Detect which cell encompasses the target text, then output its [x, y] center coordinate. 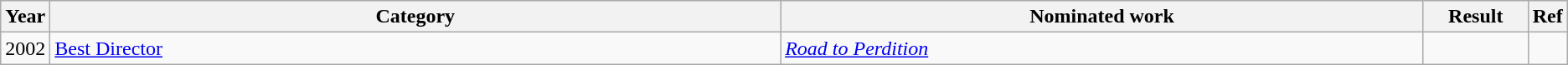
Ref [1548, 17]
Result [1476, 17]
Best Director [415, 48]
Road to Perdition [1102, 48]
2002 [25, 48]
Category [415, 17]
Year [25, 17]
Nominated work [1102, 17]
